Determine the (x, y) coordinate at the center of the cell enclosing the given text.  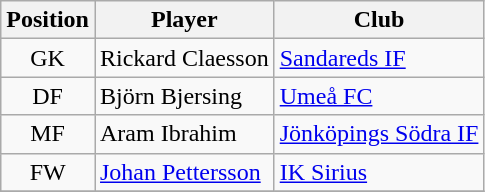
Björn Bjersing (184, 96)
IK Sirius (379, 172)
FW (48, 172)
Player (184, 20)
Johan Pettersson (184, 172)
Aram Ibrahim (184, 134)
Umeå FC (379, 96)
DF (48, 96)
Position (48, 20)
Jönköpings Södra IF (379, 134)
MF (48, 134)
Rickard Claesson (184, 58)
GK (48, 58)
Sandareds IF (379, 58)
Club (379, 20)
